Return the (X, Y) coordinate for the center point of the cell that contains the specified text.  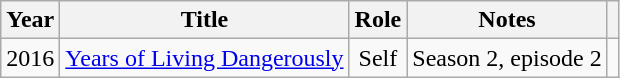
Year (30, 20)
Title (204, 20)
Notes (507, 20)
Role (378, 20)
Self (378, 58)
Years of Living Dangerously (204, 58)
Season 2, episode 2 (507, 58)
2016 (30, 58)
